Detect which cell encompasses the target text, then output its (X, Y) center coordinate. 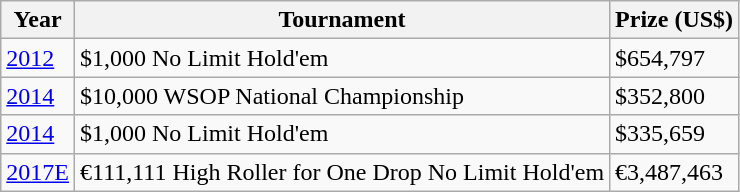
2017E (38, 172)
€111,111 High Roller for One Drop No Limit Hold'em (342, 172)
Year (38, 20)
Tournament (342, 20)
$352,800 (674, 96)
$335,659 (674, 134)
2012 (38, 58)
$654,797 (674, 58)
$10,000 WSOP National Championship (342, 96)
€3,487,463 (674, 172)
Prize (US$) (674, 20)
